Return the [X, Y] coordinate for the center point of the cell that contains the specified text.  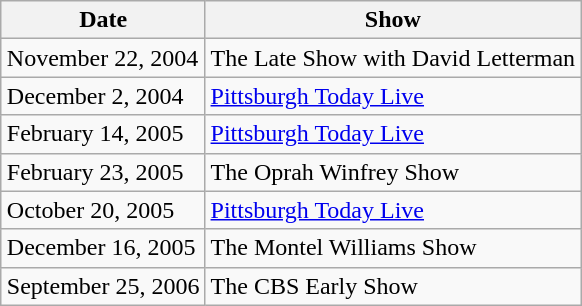
October 20, 2005 [103, 210]
February 23, 2005 [103, 172]
The Oprah Winfrey Show [393, 172]
The Montel Williams Show [393, 248]
December 16, 2005 [103, 248]
The CBS Early Show [393, 286]
The Late Show with David Letterman [393, 58]
Show [393, 20]
Date [103, 20]
September 25, 2006 [103, 286]
December 2, 2004 [103, 96]
November 22, 2004 [103, 58]
February 14, 2005 [103, 134]
